Extract the [x, y] coordinate from the center of the cell holding the provided text.  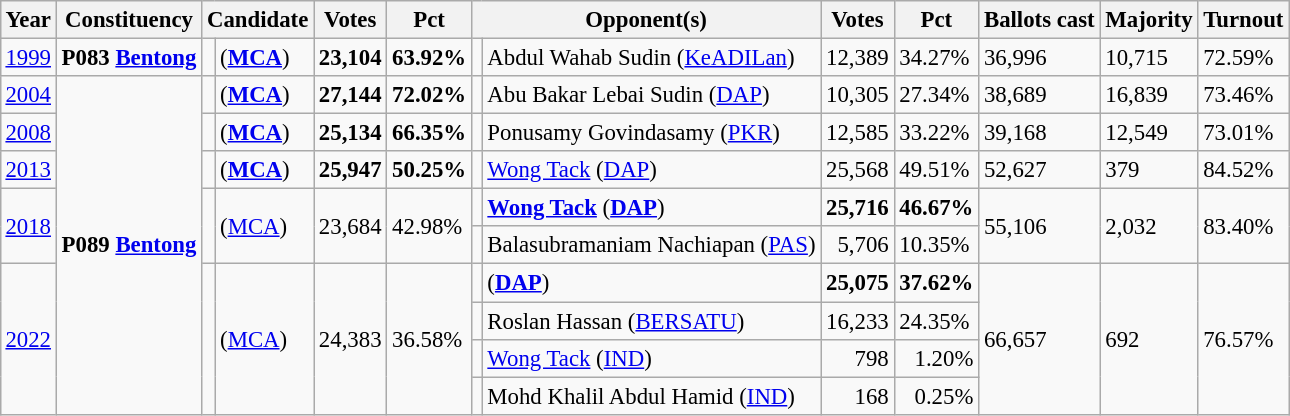
Constituency [128, 20]
Wong Tack (IND) [652, 358]
52,627 [1040, 170]
50.25% [430, 170]
Roslan Hassan (BERSATU) [652, 321]
692 [1149, 339]
2018 [28, 226]
49.51% [936, 170]
5,706 [858, 245]
46.67% [936, 208]
12,585 [858, 133]
39,168 [1040, 133]
Turnout [1244, 20]
Opponent(s) [646, 20]
12,389 [858, 57]
1999 [28, 57]
25,568 [858, 170]
72.02% [430, 95]
2004 [28, 95]
36.58% [430, 339]
55,106 [1040, 226]
P083 Bentong [128, 57]
2013 [28, 170]
Balasubramaniam Nachiapan (PAS) [652, 245]
2008 [28, 133]
379 [1149, 170]
798 [858, 358]
Majority [1149, 20]
Ponusamy Govindasamy (PKR) [652, 133]
Abdul Wahab Sudin (KeADILan) [652, 57]
33.22% [936, 133]
16,839 [1149, 95]
73.01% [1244, 133]
P089 Bentong [128, 245]
Year [28, 20]
24.35% [936, 321]
25,134 [350, 133]
63.92% [430, 57]
2,032 [1149, 226]
84.52% [1244, 170]
Ballots cast [1040, 20]
36,996 [1040, 57]
(DAP) [652, 283]
27,144 [350, 95]
10,305 [858, 95]
0.25% [936, 396]
42.98% [430, 226]
Mohd Khalil Abdul Hamid (IND) [652, 396]
10.35% [936, 245]
2022 [28, 339]
72.59% [1244, 57]
38,689 [1040, 95]
83.40% [1244, 226]
66,657 [1040, 339]
23,104 [350, 57]
16,233 [858, 321]
66.35% [430, 133]
Candidate [258, 20]
76.57% [1244, 339]
168 [858, 396]
25,075 [858, 283]
34.27% [936, 57]
25,716 [858, 208]
10,715 [1149, 57]
Abu Bakar Lebai Sudin (DAP) [652, 95]
73.46% [1244, 95]
37.62% [936, 283]
23,684 [350, 226]
25,947 [350, 170]
12,549 [1149, 133]
1.20% [936, 358]
24,383 [350, 339]
27.34% [936, 95]
